From the cell containing the given text, extract its center point as [X, Y] coordinate. 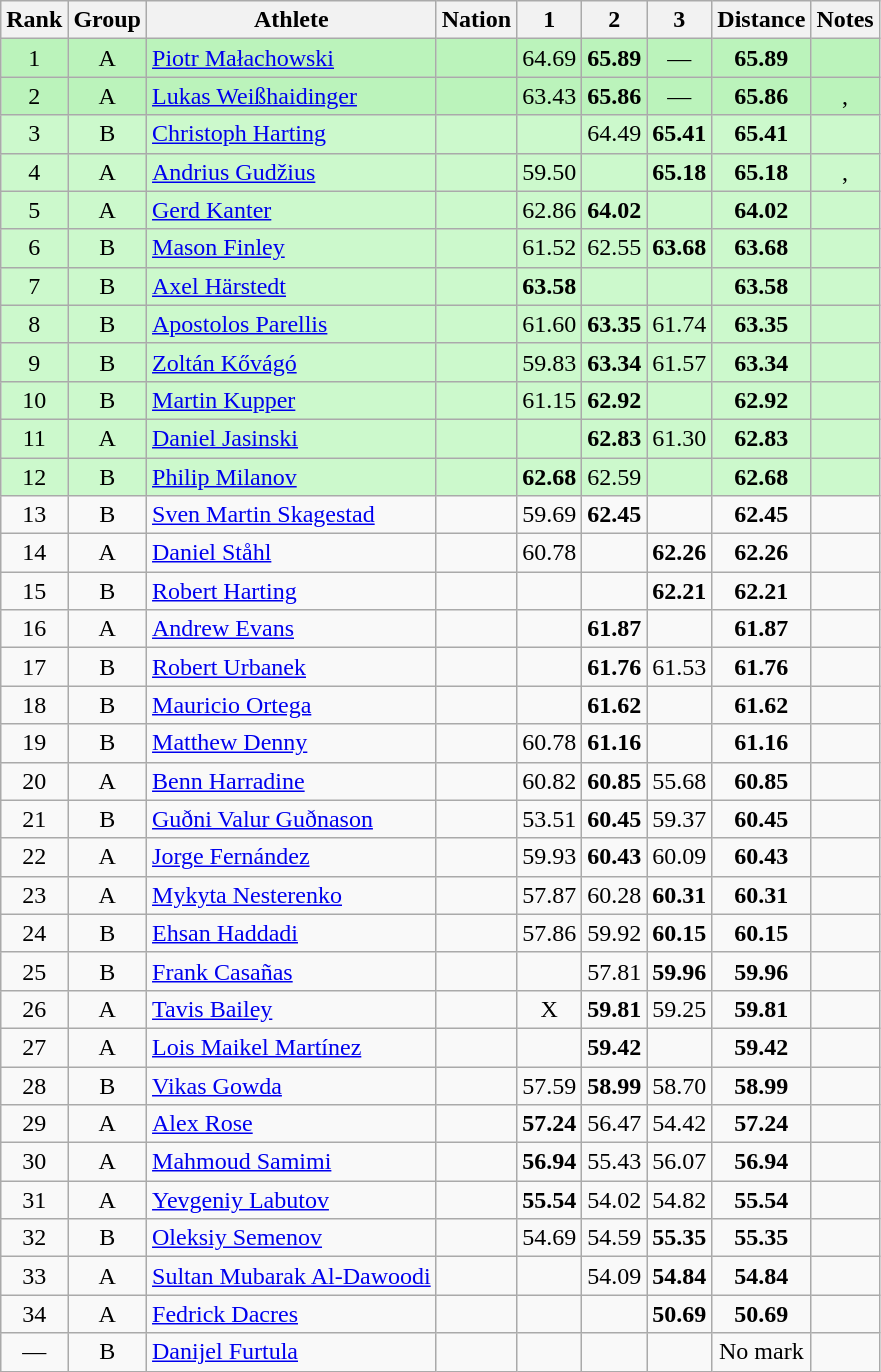
59.83 [550, 362]
62.59 [614, 477]
54.02 [614, 1200]
26 [34, 1009]
23 [34, 895]
16 [34, 629]
Mauricio Ortega [292, 705]
62.86 [550, 210]
9 [34, 362]
13 [34, 515]
Philip Milanov [292, 477]
54.69 [550, 1238]
59.25 [680, 1009]
56.07 [680, 1162]
Robert Harting [292, 591]
6 [34, 248]
Daniel Ståhl [292, 553]
Matthew Denny [292, 743]
Jorge Fernández [292, 857]
Apostolos Parellis [292, 324]
64.69 [550, 58]
10 [34, 400]
Ehsan Haddadi [292, 933]
54.59 [614, 1238]
54.42 [680, 1124]
21 [34, 819]
28 [34, 1085]
64.49 [614, 134]
61.30 [680, 438]
34 [34, 1314]
24 [34, 933]
61.60 [550, 324]
61.52 [550, 248]
60.28 [614, 895]
30 [34, 1162]
Gerd Kanter [292, 210]
7 [34, 286]
Group [108, 20]
22 [34, 857]
31 [34, 1200]
Piotr Małachowski [292, 58]
11 [34, 438]
27 [34, 1047]
59.50 [550, 172]
62.55 [614, 248]
Martin Kupper [292, 400]
No mark [762, 1352]
Vikas Gowda [292, 1085]
19 [34, 743]
4 [34, 172]
57.59 [550, 1085]
32 [34, 1238]
Distance [762, 20]
Tavis Bailey [292, 1009]
60.82 [550, 781]
Benn Harradine [292, 781]
Mason Finley [292, 248]
Notes [845, 20]
Yevgeniy Labutov [292, 1200]
Lukas Weißhaidinger [292, 96]
15 [34, 591]
53.51 [550, 819]
Sven Martin Skagestad [292, 515]
61.53 [680, 667]
Christoph Harting [292, 134]
Athlete [292, 20]
Guðni Valur Guðnason [292, 819]
Alex Rose [292, 1124]
Oleksiy Semenov [292, 1238]
54.82 [680, 1200]
59.92 [614, 933]
Frank Casañas [292, 971]
61.57 [680, 362]
57.86 [550, 933]
25 [34, 971]
61.74 [680, 324]
61.15 [550, 400]
57.81 [614, 971]
Mahmoud Samimi [292, 1162]
Nation [476, 20]
29 [34, 1124]
58.70 [680, 1085]
X [550, 1009]
Andrew Evans [292, 629]
Rank [34, 20]
55.43 [614, 1162]
Danijel Furtula [292, 1352]
5 [34, 210]
55.68 [680, 781]
56.47 [614, 1124]
Daniel Jasinski [292, 438]
18 [34, 705]
60.09 [680, 857]
Mykyta Nesterenko [292, 895]
33 [34, 1276]
Robert Urbanek [292, 667]
12 [34, 477]
59.37 [680, 819]
Andrius Gudžius [292, 172]
Zoltán Kővágó [292, 362]
Fedrick Dacres [292, 1314]
59.93 [550, 857]
20 [34, 781]
17 [34, 667]
Axel Härstedt [292, 286]
54.09 [614, 1276]
Lois Maikel Martínez [292, 1047]
Sultan Mubarak Al-Dawoodi [292, 1276]
14 [34, 553]
59.69 [550, 515]
63.43 [550, 96]
57.87 [550, 895]
8 [34, 324]
